Capture the cell that displays the provided text and extract its [x, y] central coordinate. 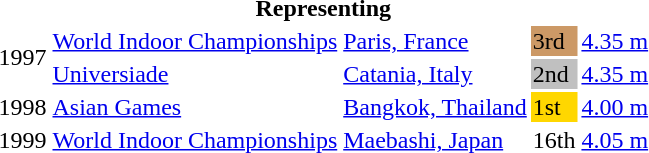
3rd [554, 41]
1st [554, 107]
Asian Games [195, 107]
Paris, France [436, 41]
Catania, Italy [436, 74]
World Indoor Championships [195, 41]
Universiade [195, 74]
2nd [554, 74]
Bangkok, Thailand [436, 107]
